Detect which cell encompasses the target text, then output its [x, y] center coordinate. 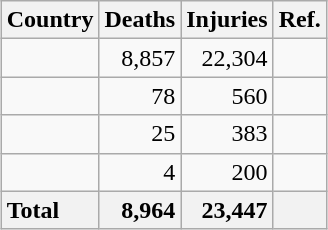
383 [227, 134]
Deaths [140, 20]
22,304 [227, 58]
4 [140, 172]
8,857 [140, 58]
560 [227, 96]
25 [140, 134]
200 [227, 172]
Total [50, 210]
Ref. [300, 20]
Injuries [227, 20]
23,447 [227, 210]
8,964 [140, 210]
Country [50, 20]
78 [140, 96]
